From the cell containing the given text, extract its center point as (X, Y) coordinate. 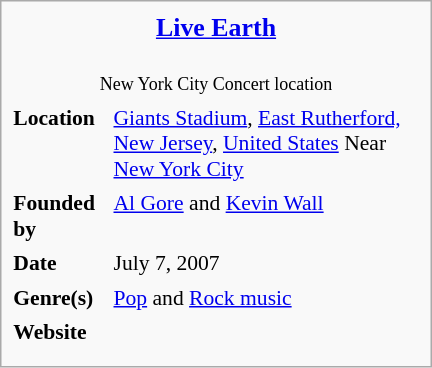
Live Earth (216, 28)
July 7, 2007 (266, 263)
Location (59, 143)
Founded by (59, 216)
New York City Concert location (216, 83)
Pop and Rock music (266, 297)
Al Gore and Kevin Wall (266, 216)
Genre(s) (59, 297)
Date (59, 263)
Giants Stadium, East Rutherford, New Jersey, United States Near New York City (266, 143)
Website (59, 332)
